Extract the (x, y) coordinate from the center of the cell holding the provided text.  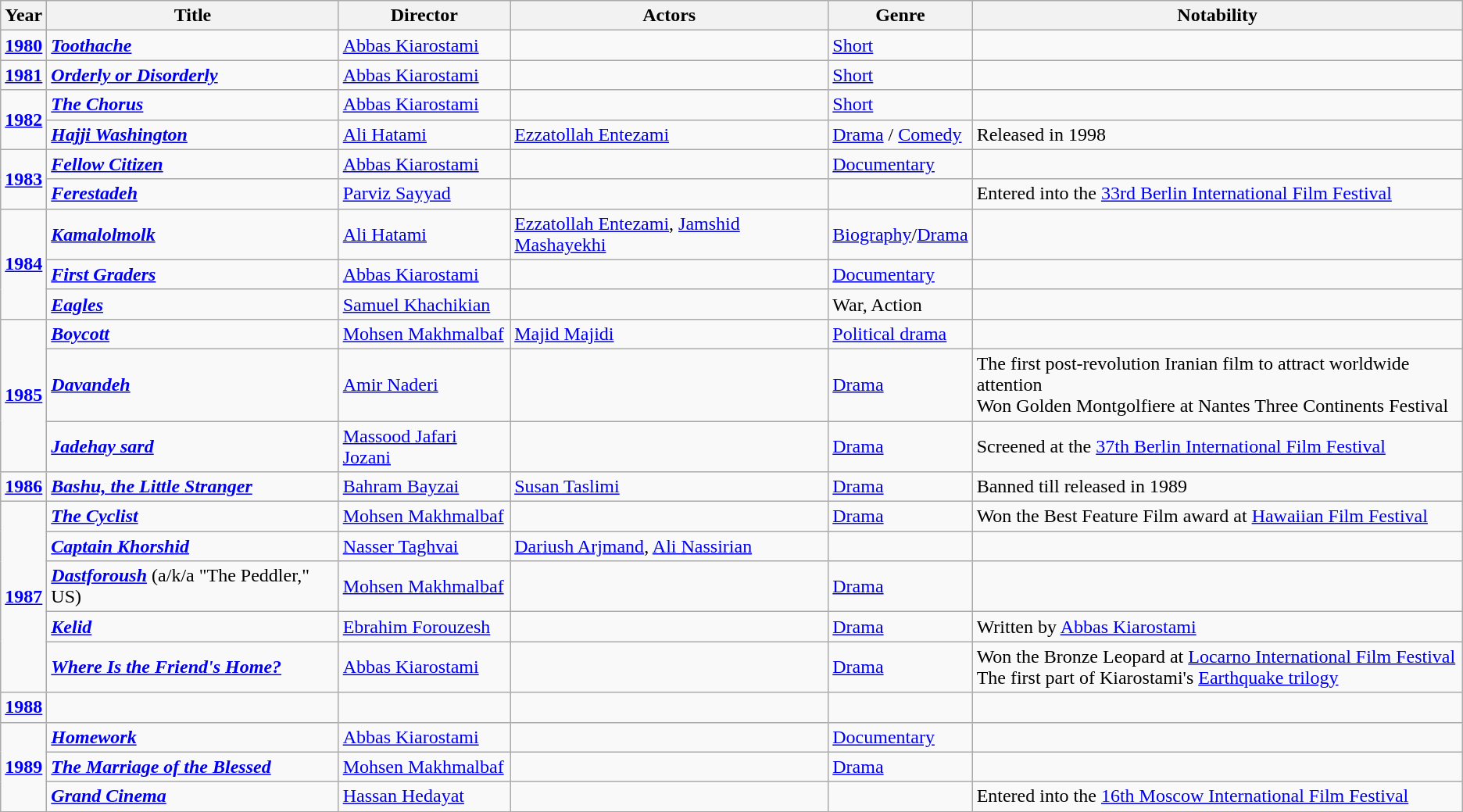
Massood Jafari Jozani (424, 445)
Drama / Comedy (900, 134)
The Marriage of the Blessed (192, 767)
Dastforoush (a/k/a "The Peddler," US) (192, 586)
Screened at the 37th Berlin International Film Festival (1218, 445)
Eagles (192, 304)
Written by Abbas Kiarostami (1218, 627)
Ezzatollah Entezami (669, 134)
Captain Khorshid (192, 546)
1982 (23, 120)
First Graders (192, 274)
Grand Cinema (192, 796)
Entered into the 16th Moscow International Film Festival (1218, 796)
Toothache (192, 45)
1983 (23, 179)
War, Action (900, 304)
Susan Taslimi (669, 487)
Boycott (192, 334)
1980 (23, 45)
Where Is the Friend's Home? (192, 667)
The Chorus (192, 105)
Ferestadeh (192, 194)
Released in 1998 (1218, 134)
Ezzatollah Entezami, Jamshid Mashayekhi (669, 234)
1986 (23, 487)
1985 (23, 395)
1987 (23, 597)
Davandeh (192, 385)
Year (23, 16)
Parviz Sayyad (424, 194)
Actors (669, 16)
1989 (23, 767)
Kamalolmolk (192, 234)
Political drama (900, 334)
Amir Naderi (424, 385)
Homework (192, 737)
Hajji Washington (192, 134)
Biography/Drama (900, 234)
Notability (1218, 16)
Director (424, 16)
Jadehay sard (192, 445)
Nasser Taghvai (424, 546)
1988 (23, 707)
Won the Bronze Leopard at Locarno International Film FestivalThe first part of Kiarostami's Earthquake trilogy (1218, 667)
Hassan Hedayat (424, 796)
Won the Best Feature Film award at Hawaiian Film Festival (1218, 517)
1984 (23, 264)
Bashu, the Little Stranger (192, 487)
Samuel Khachikian (424, 304)
Genre (900, 16)
The Cyclist (192, 517)
The first post-revolution Iranian film to attract worldwide attentionWon Golden Montgolfiere at Nantes Three Continents Festival (1218, 385)
Title (192, 16)
Majid Majidi (669, 334)
Fellow Citizen (192, 164)
Bahram Bayzai (424, 487)
Banned till released in 1989 (1218, 487)
Entered into the 33rd Berlin International Film Festival (1218, 194)
Orderly or Disorderly (192, 75)
Ebrahim Forouzesh (424, 627)
Kelid (192, 627)
1981 (23, 75)
Dariush Arjmand, Ali Nassirian (669, 546)
